Return the (X, Y) coordinate for the center point of the cell that contains the specified text.  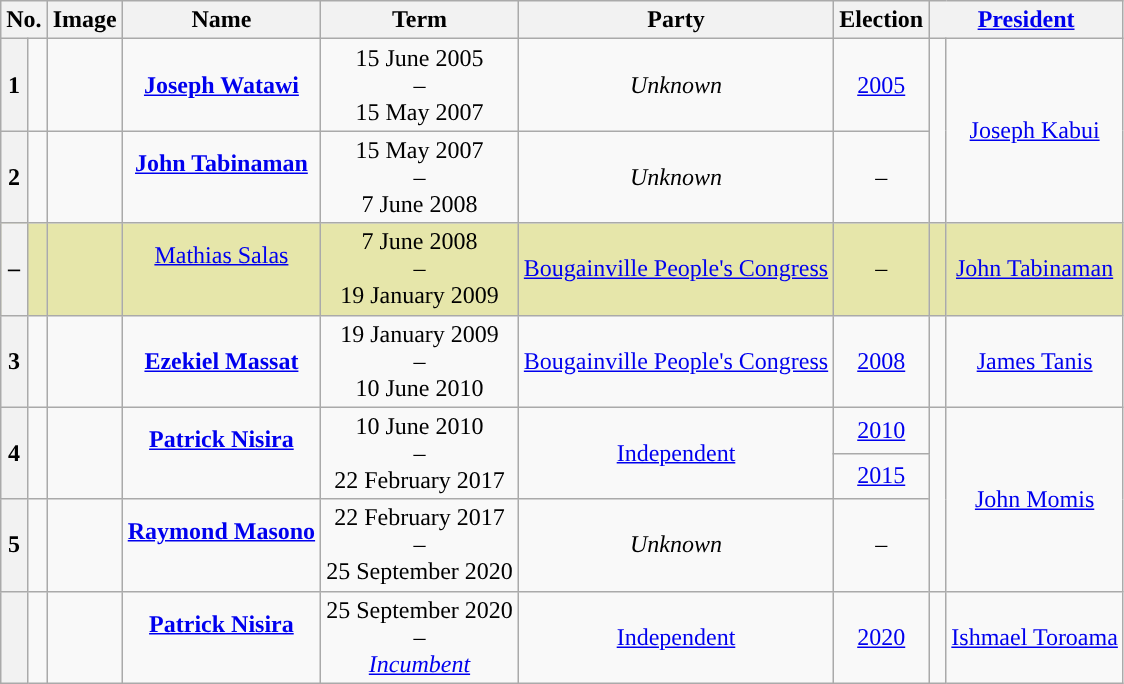
Election (882, 20)
2 (14, 177)
1 (14, 85)
22 February 2017–25 September 2020 (420, 545)
Name (221, 20)
Party (676, 20)
Ezekiel Massat (221, 361)
President (1026, 20)
2015 (882, 476)
15 June 2005–15 May 2007 (420, 85)
2005 (882, 85)
5 (14, 545)
Image (84, 20)
Raymond Masono (221, 545)
19 January 2009–10 June 2010 (420, 361)
Term (420, 20)
10 June 2010–22 February 2017 (420, 453)
3 (14, 361)
25 September 2020–Incumbent (420, 637)
Ishmael Toroama (1035, 637)
Joseph Watawi (221, 85)
4 (14, 453)
No. (24, 20)
15 May 2007–7 June 2008 (420, 177)
7 June 2008–19 January 2009 (420, 269)
Mathias Salas (221, 269)
Joseph Kabui (1035, 131)
John Momis (1035, 499)
James Tanis (1035, 361)
2020 (882, 637)
2008 (882, 361)
2010 (882, 430)
